Find where the given text appears and provide that cell's center as [x, y] coordinate. 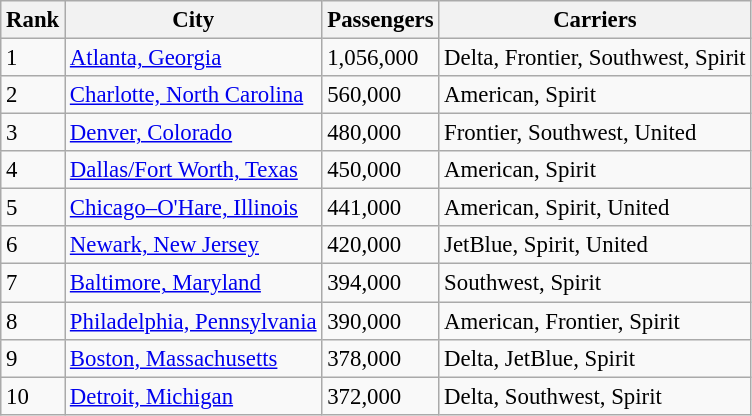
Delta, Frontier, Southwest, Spirit [595, 58]
Philadelphia, Pennsylvania [194, 321]
560,000 [380, 95]
420,000 [380, 245]
Charlotte, North Carolina [194, 95]
Newark, New Jersey [194, 245]
Passengers [380, 20]
Chicago–O'Hare, Illinois [194, 208]
441,000 [380, 208]
Delta, Southwest, Spirit [595, 396]
City [194, 20]
5 [33, 208]
Detroit, Michigan [194, 396]
1,056,000 [380, 58]
9 [33, 358]
7 [33, 283]
Boston, Massachusetts [194, 358]
JetBlue, Spirit, United [595, 245]
10 [33, 396]
Baltimore, Maryland [194, 283]
American, Frontier, Spirit [595, 321]
American, Spirit, United [595, 208]
Dallas/Fort Worth, Texas [194, 170]
4 [33, 170]
2 [33, 95]
480,000 [380, 133]
390,000 [380, 321]
6 [33, 245]
Southwest, Spirit [595, 283]
1 [33, 58]
394,000 [380, 283]
450,000 [380, 170]
372,000 [380, 396]
378,000 [380, 358]
Carriers [595, 20]
8 [33, 321]
Delta, JetBlue, Spirit [595, 358]
Atlanta, Georgia [194, 58]
Frontier, Southwest, United [595, 133]
Denver, Colorado [194, 133]
3 [33, 133]
Rank [33, 20]
